From the cell containing the given text, extract its center point as (x, y) coordinate. 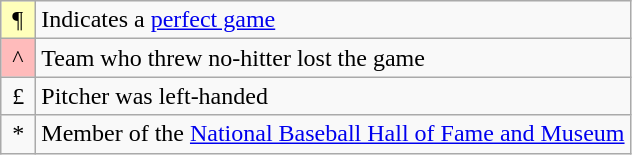
Member of the National Baseball Hall of Fame and Museum (333, 134)
¶ (18, 20)
Indicates a perfect game (333, 20)
^ (18, 58)
£ (18, 96)
* (18, 134)
Pitcher was left-handed (333, 96)
Team who threw no-hitter lost the game (333, 58)
